Identify which cell holds the provided text, then report its [x, y] central coordinate. 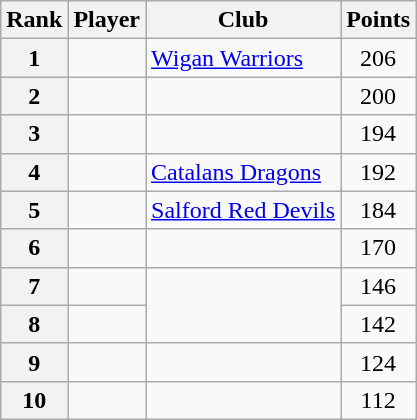
9 [34, 362]
194 [378, 134]
Catalans Dragons [244, 172]
8 [34, 324]
112 [378, 400]
7 [34, 286]
2 [34, 96]
Player [107, 20]
Points [378, 20]
Wigan Warriors [244, 58]
192 [378, 172]
200 [378, 96]
Rank [34, 20]
206 [378, 58]
124 [378, 362]
1 [34, 58]
Club [244, 20]
4 [34, 172]
5 [34, 210]
184 [378, 210]
142 [378, 324]
146 [378, 286]
170 [378, 248]
10 [34, 400]
3 [34, 134]
6 [34, 248]
Salford Red Devils [244, 210]
